Scan for the cell matching the given text and deliver its [x, y] coordinate at center. 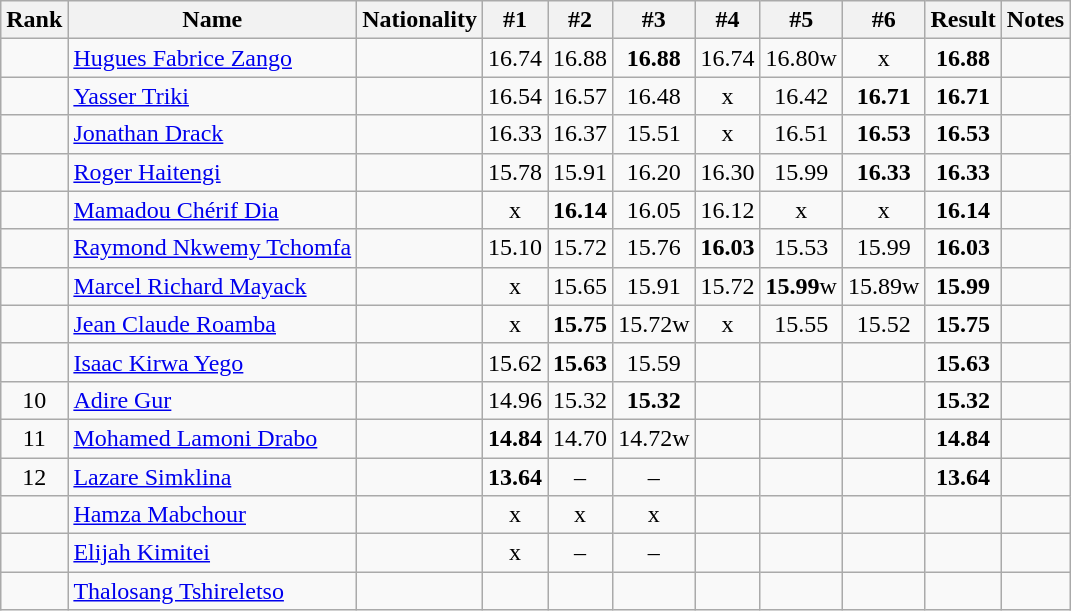
15.53 [801, 248]
#1 [514, 20]
#2 [580, 20]
15.89w [883, 286]
14.70 [580, 438]
15.10 [514, 248]
15.52 [883, 324]
12 [34, 477]
Jonathan Drack [212, 134]
Nationality [420, 20]
Notes [1035, 20]
Mohamed Lamoni Drabo [212, 438]
Thalosang Tshireletso [212, 591]
Adire Gur [212, 400]
16.37 [580, 134]
Elijah Kimitei [212, 553]
Marcel Richard Mayack [212, 286]
16.57 [580, 96]
15.51 [654, 134]
#6 [883, 20]
Isaac Kirwa Yego [212, 362]
15.72w [654, 324]
15.65 [580, 286]
16.48 [654, 96]
Jean Claude Roamba [212, 324]
11 [34, 438]
16.54 [514, 96]
16.30 [728, 172]
Name [212, 20]
Mamadou Chérif Dia [212, 210]
#3 [654, 20]
Yasser Triki [212, 96]
16.20 [654, 172]
15.62 [514, 362]
Raymond Nkwemy Tchomfa [212, 248]
16.51 [801, 134]
15.55 [801, 324]
15.59 [654, 362]
Hamza Mabchour [212, 515]
15.99w [801, 286]
14.72w [654, 438]
16.80w [801, 58]
Result [963, 20]
16.05 [654, 210]
10 [34, 400]
15.78 [514, 172]
14.96 [514, 400]
#5 [801, 20]
16.42 [801, 96]
Roger Haitengi [212, 172]
#4 [728, 20]
Rank [34, 20]
Hugues Fabrice Zango [212, 58]
16.12 [728, 210]
Lazare Simklina [212, 477]
15.76 [654, 248]
